Detect which cell encompasses the target text, then output its [X, Y] center coordinate. 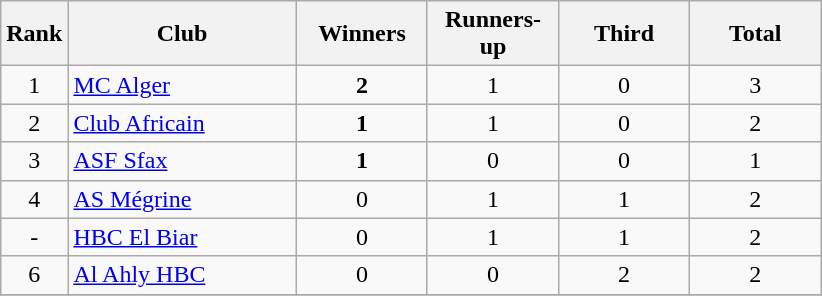
6 [34, 275]
Club [182, 34]
Total [756, 34]
AS Mégrine [182, 199]
MC Alger [182, 85]
Rank [34, 34]
Third [624, 34]
Runners-up [492, 34]
- [34, 237]
Club Africain [182, 123]
ASF Sfax [182, 161]
4 [34, 199]
Al Ahly HBC [182, 275]
Winners [362, 34]
HBC El Biar [182, 237]
